Capture the cell that displays the provided text and extract its [X, Y] central coordinate. 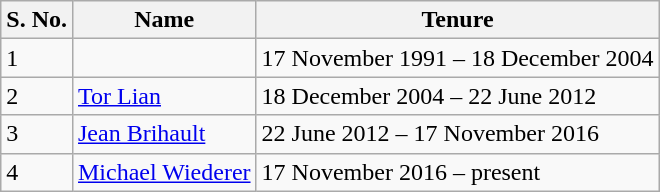
4 [37, 172]
18 December 2004 – 22 June 2012 [458, 96]
Name [164, 20]
Tenure [458, 20]
2 [37, 96]
Jean Brihault [164, 134]
17 November 2016 – present [458, 172]
1 [37, 58]
Michael Wiederer [164, 172]
3 [37, 134]
17 November 1991 – 18 December 2004 [458, 58]
Tor Lian [164, 96]
S. No. [37, 20]
22 June 2012 – 17 November 2016 [458, 134]
